Search for the cell housing the specified text and yield its [x, y] center coordinate. 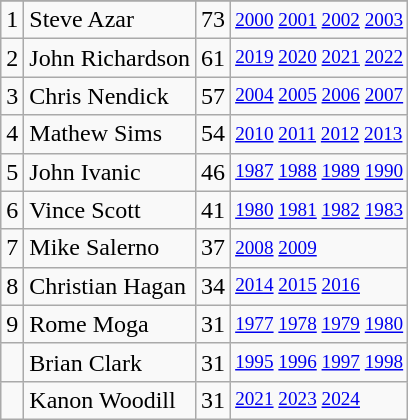
54 [214, 134]
61 [214, 58]
41 [214, 210]
7 [12, 248]
1980 1981 1982 1983 [320, 210]
2014 2015 2016 [320, 286]
37 [214, 248]
1987 1988 1989 1990 [320, 172]
73 [214, 20]
2000 2001 2002 2003 [320, 20]
57 [214, 96]
2008 2009 [320, 248]
4 [12, 134]
John Ivanic [110, 172]
5 [12, 172]
Steve Azar [110, 20]
1 [12, 20]
Mathew Sims [110, 134]
Mike Salerno [110, 248]
2 [12, 58]
1977 1978 1979 1980 [320, 324]
Christian Hagan [110, 286]
Vince Scott [110, 210]
2019 2020 2021 2022 [320, 58]
John Richardson [110, 58]
Chris Nendick [110, 96]
Rome Moga [110, 324]
3 [12, 96]
Kanon Woodill [110, 400]
46 [214, 172]
2004 2005 2006 2007 [320, 96]
2021 2023 2024 [320, 400]
8 [12, 286]
2010 2011 2012 2013 [320, 134]
Brian Clark [110, 362]
1995 1996 1997 1998 [320, 362]
34 [214, 286]
9 [12, 324]
6 [12, 210]
